From the cell containing the given text, extract its center point as (X, Y) coordinate. 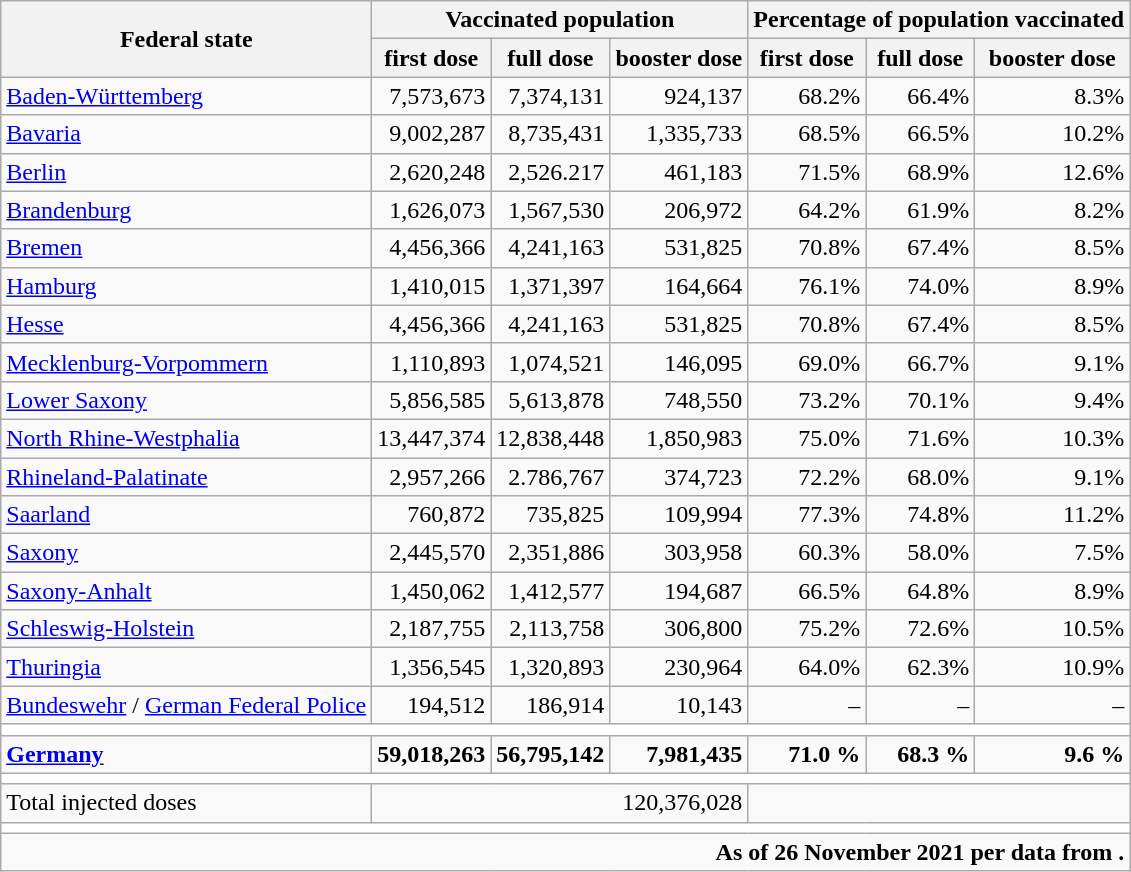
74.0% (920, 286)
1,412,577 (550, 591)
Saarland (186, 515)
71.0 % (807, 754)
1,335,733 (679, 134)
8.2% (1052, 210)
61.9% (920, 210)
64.2% (807, 210)
Rhineland-Palatinate (186, 477)
2,957,266 (432, 477)
Bavaria (186, 134)
68.2% (807, 96)
74.8% (920, 515)
2.786,767 (550, 477)
12.6% (1052, 172)
12,838,448 (550, 438)
68.9% (920, 172)
748,550 (679, 400)
735,825 (550, 515)
Thuringia (186, 667)
924,137 (679, 96)
1,110,893 (432, 362)
186,914 (550, 705)
1,074,521 (550, 362)
164,664 (679, 286)
Saxony-Anhalt (186, 591)
2,526.217 (550, 172)
194,512 (432, 705)
76.1% (807, 286)
Schleswig-Holstein (186, 629)
71.5% (807, 172)
Bundeswehr / German Federal Police (186, 705)
73.2% (807, 400)
109,994 (679, 515)
62.3% (920, 667)
Saxony (186, 553)
66.4% (920, 96)
13,447,374 (432, 438)
8,735,431 (550, 134)
1,567,530 (550, 210)
11.2% (1052, 515)
69.0% (807, 362)
9.6 % (1052, 754)
5,613,878 (550, 400)
10.2% (1052, 134)
10.9% (1052, 667)
56,795,142 (550, 754)
303,958 (679, 553)
9,002,287 (432, 134)
206,972 (679, 210)
59,018,263 (432, 754)
Lower Saxony (186, 400)
72.6% (920, 629)
Hesse (186, 324)
2,351,886 (550, 553)
77.3% (807, 515)
10,143 (679, 705)
306,800 (679, 629)
5,856,585 (432, 400)
Federal state (186, 39)
2,445,570 (432, 553)
461,183 (679, 172)
1,626,073 (432, 210)
9.4% (1052, 400)
120,376,028 (560, 803)
2,187,755 (432, 629)
72.2% (807, 477)
10.5% (1052, 629)
68.3 % (920, 754)
760,872 (432, 515)
75.2% (807, 629)
Hamburg (186, 286)
58.0% (920, 553)
230,964 (679, 667)
Germany (186, 754)
Vaccinated population (560, 20)
7.5% (1052, 553)
7,981,435 (679, 754)
As of 26 November 2021 per data from . (566, 852)
2,113,758 (550, 629)
1,850,983 (679, 438)
Berlin (186, 172)
68.0% (920, 477)
Total injected doses (186, 803)
146,095 (679, 362)
66.7% (920, 362)
7,573,673 (432, 96)
64.0% (807, 667)
1,410,015 (432, 286)
1,450,062 (432, 591)
64.8% (920, 591)
7,374,131 (550, 96)
60.3% (807, 553)
Mecklenburg-Vorpommern (186, 362)
70.1% (920, 400)
75.0% (807, 438)
1,320,893 (550, 667)
1,356,545 (432, 667)
Baden-Württemberg (186, 96)
1,371,397 (550, 286)
Bremen (186, 248)
North Rhine-Westphalia (186, 438)
Brandenburg (186, 210)
374,723 (679, 477)
8.3% (1052, 96)
194,687 (679, 591)
71.6% (920, 438)
2,620,248 (432, 172)
10.3% (1052, 438)
Percentage of population vaccinated (939, 20)
68.5% (807, 134)
